From the cell containing the given text, extract its center point as (x, y) coordinate. 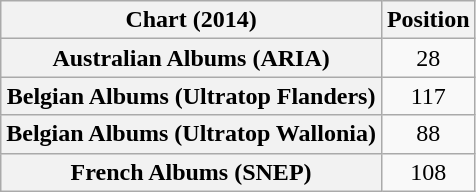
88 (428, 134)
28 (428, 58)
Chart (2014) (192, 20)
108 (428, 172)
117 (428, 96)
Position (428, 20)
Australian Albums (ARIA) (192, 58)
Belgian Albums (Ultratop Flanders) (192, 96)
French Albums (SNEP) (192, 172)
Belgian Albums (Ultratop Wallonia) (192, 134)
